Locate the cell with the specified text and output its [x, y] center coordinate. 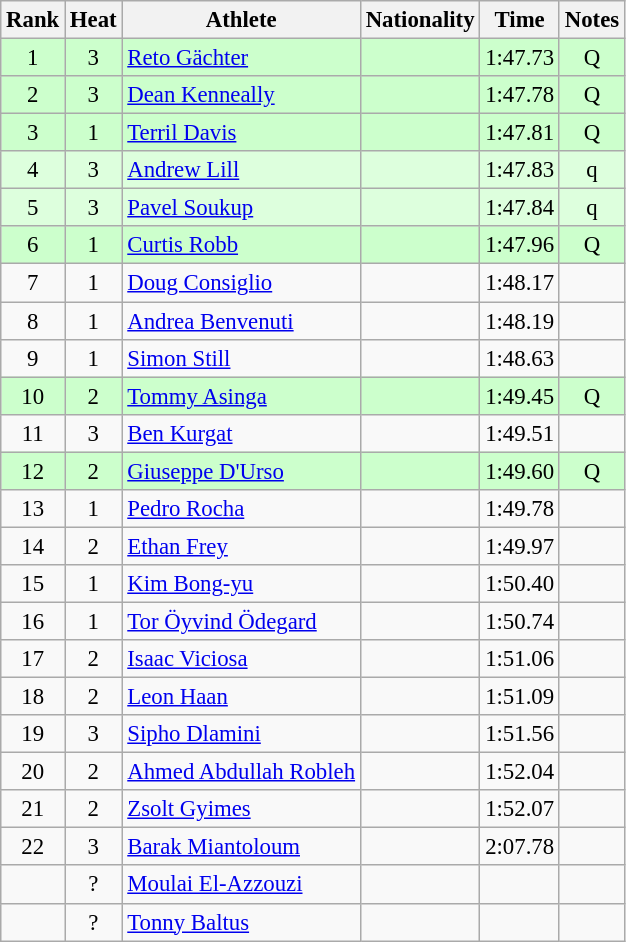
1:50.40 [520, 584]
1:48.63 [520, 358]
Simon Still [241, 358]
19 [33, 734]
Tor Öyvind Ödegard [241, 621]
Isaac Viciosa [241, 659]
Athlete [241, 20]
18 [33, 697]
6 [33, 245]
9 [33, 358]
Moulai El-Azzouzi [241, 885]
Tommy Asinga [241, 396]
14 [33, 546]
1:49.60 [520, 471]
4 [33, 170]
10 [33, 396]
Andrea Benvenuti [241, 321]
1:52.07 [520, 809]
11 [33, 433]
1:51.06 [520, 659]
1:49.45 [520, 396]
Doug Consiglio [241, 283]
1:47.96 [520, 245]
Curtis Robb [241, 245]
1:49.78 [520, 509]
12 [33, 471]
Notes [592, 20]
1:47.83 [520, 170]
13 [33, 509]
Tonny Baltus [241, 922]
Nationality [420, 20]
1:48.19 [520, 321]
7 [33, 283]
1:49.97 [520, 546]
Rank [33, 20]
1:47.78 [520, 95]
2:07.78 [520, 847]
1:48.17 [520, 283]
22 [33, 847]
1:50.74 [520, 621]
1:47.73 [520, 58]
Ahmed Abdullah Robleh [241, 772]
Andrew Lill [241, 170]
17 [33, 659]
1:52.04 [520, 772]
Dean Kenneally [241, 95]
Sipho Dlamini [241, 734]
1:51.09 [520, 697]
Pedro Rocha [241, 509]
16 [33, 621]
15 [33, 584]
Leon Haan [241, 697]
5 [33, 208]
Zsolt Gyimes [241, 809]
Pavel Soukup [241, 208]
20 [33, 772]
1:49.51 [520, 433]
Kim Bong-yu [241, 584]
Ben Kurgat [241, 433]
1:51.56 [520, 734]
1:47.84 [520, 208]
Ethan Frey [241, 546]
1:47.81 [520, 133]
21 [33, 809]
Heat [94, 20]
Barak Miantoloum [241, 847]
Terril Davis [241, 133]
Giuseppe D'Urso [241, 471]
Reto Gächter [241, 58]
8 [33, 321]
Time [520, 20]
